Scan for the cell matching the given text and deliver its (X, Y) coordinate at center. 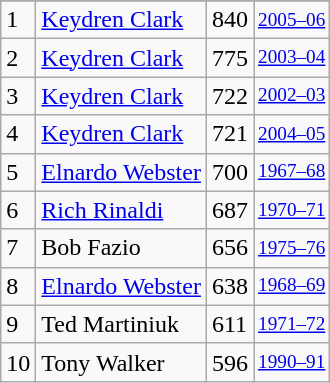
7 (18, 248)
638 (230, 286)
5 (18, 172)
10 (18, 362)
1990–91 (292, 362)
4 (18, 134)
1970–71 (292, 210)
1 (18, 20)
2005–06 (292, 20)
Rich Rinaldi (122, 210)
1967–68 (292, 172)
3 (18, 96)
Bob Fazio (122, 248)
2 (18, 58)
6 (18, 210)
8 (18, 286)
1968–69 (292, 286)
596 (230, 362)
687 (230, 210)
1975–76 (292, 248)
722 (230, 96)
2002–03 (292, 96)
611 (230, 324)
1971–72 (292, 324)
721 (230, 134)
Tony Walker (122, 362)
656 (230, 248)
Ted Martiniuk (122, 324)
2003–04 (292, 58)
775 (230, 58)
700 (230, 172)
2004–05 (292, 134)
840 (230, 20)
9 (18, 324)
